For the text-containing cell, return its midpoint in [x, y] coordinate format. 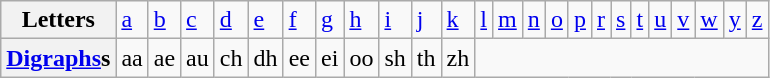
sh [395, 58]
k [458, 20]
t [640, 20]
m [508, 20]
z [757, 20]
n [534, 20]
o [556, 20]
f [299, 20]
au [198, 58]
g [329, 20]
w [709, 20]
e [266, 20]
u [660, 20]
j [426, 20]
ei [329, 58]
l [484, 20]
v [684, 20]
zh [458, 58]
Digraphss [58, 58]
r [600, 20]
oo [362, 58]
s [621, 20]
i [395, 20]
b [164, 20]
ae [164, 58]
p [580, 20]
dh [266, 58]
th [426, 58]
Letters [58, 20]
h [362, 20]
aa [132, 58]
ch [231, 58]
d [231, 20]
y [734, 20]
a [132, 20]
ee [299, 58]
c [198, 20]
